Pinpoint the cell where the given text exists, returning its [x, y] midpoint coordinate. 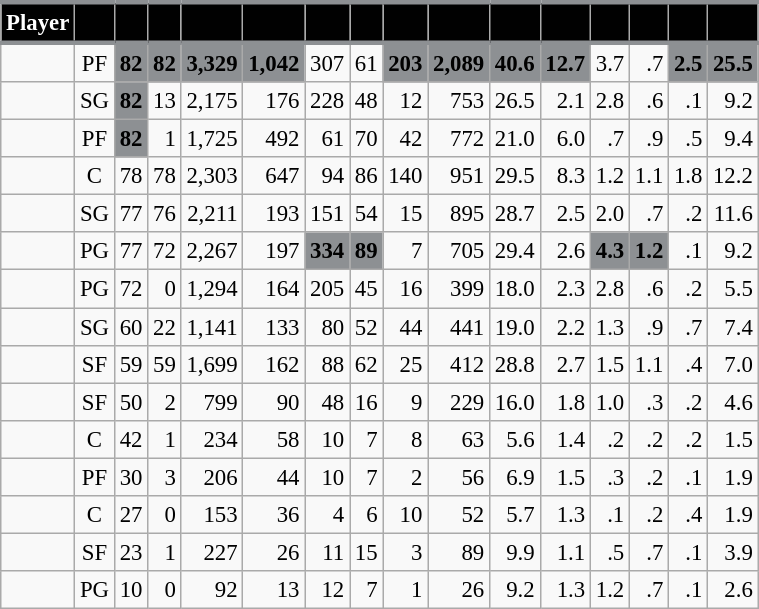
36 [274, 515]
18.0 [515, 289]
1,141 [212, 327]
895 [459, 214]
4 [328, 515]
705 [459, 251]
90 [274, 402]
29.4 [515, 251]
27 [130, 515]
9 [406, 402]
8 [406, 439]
40.6 [515, 62]
176 [274, 101]
334 [328, 251]
164 [274, 289]
88 [328, 364]
197 [274, 251]
205 [328, 289]
162 [274, 364]
28.8 [515, 364]
50 [130, 402]
58 [274, 439]
70 [366, 139]
8.3 [565, 176]
1,699 [212, 364]
12.2 [733, 176]
951 [459, 176]
4.3 [610, 251]
153 [212, 515]
140 [406, 176]
3.9 [733, 552]
1,725 [212, 139]
441 [459, 327]
227 [212, 552]
Player [38, 22]
307 [328, 62]
11.6 [733, 214]
799 [212, 402]
28.7 [515, 214]
3.7 [610, 62]
25 [406, 364]
6 [366, 515]
62 [366, 364]
6.9 [515, 477]
56 [459, 477]
206 [212, 477]
16.0 [515, 402]
203 [406, 62]
45 [366, 289]
23 [130, 552]
92 [212, 590]
412 [459, 364]
54 [366, 214]
29.5 [515, 176]
1.0 [610, 402]
228 [328, 101]
7.0 [733, 364]
26.5 [515, 101]
492 [274, 139]
151 [328, 214]
2.0 [610, 214]
11 [328, 552]
2,303 [212, 176]
63 [459, 439]
3,329 [212, 62]
25.5 [733, 62]
2,267 [212, 251]
133 [274, 327]
9.4 [733, 139]
772 [459, 139]
2.1 [565, 101]
5.7 [515, 515]
21.0 [515, 139]
30 [130, 477]
2,089 [459, 62]
7.4 [733, 327]
60 [130, 327]
2.2 [565, 327]
76 [164, 214]
12.7 [565, 62]
80 [328, 327]
94 [328, 176]
86 [366, 176]
19.0 [515, 327]
4.6 [733, 402]
753 [459, 101]
6.0 [565, 139]
2.7 [565, 364]
5.6 [515, 439]
399 [459, 289]
2,175 [212, 101]
2,211 [212, 214]
647 [274, 176]
22 [164, 327]
5.5 [733, 289]
2.3 [565, 289]
193 [274, 214]
1.4 [565, 439]
234 [212, 439]
229 [459, 402]
9.9 [515, 552]
1,294 [212, 289]
1,042 [274, 62]
